Provide the (X, Y) coordinate of the cell's center where the given text is located.  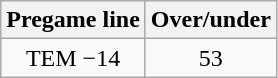
Pregame line (74, 20)
53 (210, 58)
TEM −14 (74, 58)
Over/under (210, 20)
